Provide the [X, Y] coordinate of the cell's center where the given text is located.  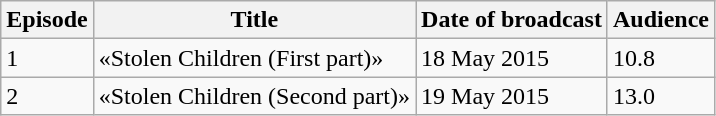
Audience [660, 20]
19 May 2015 [512, 96]
Date of broadcast [512, 20]
«Stolen Children (First part)» [254, 58]
13.0 [660, 96]
10.8 [660, 58]
Episode [47, 20]
18 May 2015 [512, 58]
«Stolen Children (Second part)» [254, 96]
2 [47, 96]
Title [254, 20]
1 [47, 58]
